For the text-containing cell, return its midpoint in (X, Y) coordinate format. 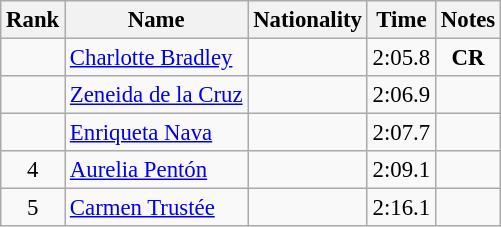
2:07.7 (401, 133)
Nationality (308, 20)
2:09.1 (401, 170)
Aurelia Pentón (156, 170)
Rank (33, 20)
Notes (468, 20)
Name (156, 20)
Zeneida de la Cruz (156, 95)
4 (33, 170)
Charlotte Bradley (156, 58)
2:16.1 (401, 208)
Carmen Trustée (156, 208)
5 (33, 208)
CR (468, 58)
2:06.9 (401, 95)
Enriqueta Nava (156, 133)
2:05.8 (401, 58)
Time (401, 20)
